Extract the [x, y] coordinate from the center of the cell holding the provided text.  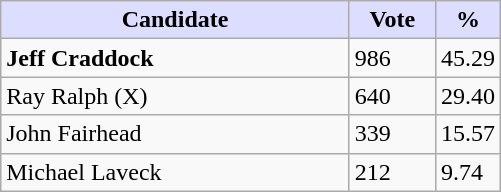
Ray Ralph (X) [176, 96]
15.57 [468, 134]
Jeff Craddock [176, 58]
45.29 [468, 58]
Vote [392, 20]
339 [392, 134]
% [468, 20]
Michael Laveck [176, 172]
640 [392, 96]
986 [392, 58]
John Fairhead [176, 134]
29.40 [468, 96]
9.74 [468, 172]
212 [392, 172]
Candidate [176, 20]
